Output the [X, Y] coordinate of the center of the cell containing the given text.  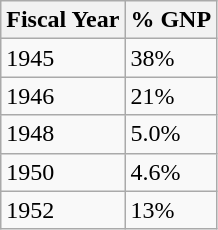
5.0% [171, 134]
21% [171, 96]
% GNP [171, 20]
1945 [63, 58]
38% [171, 58]
1950 [63, 172]
Fiscal Year [63, 20]
1946 [63, 96]
4.6% [171, 172]
13% [171, 210]
1948 [63, 134]
1952 [63, 210]
